Provide the (X, Y) coordinate of the cell's center where the given text is located.  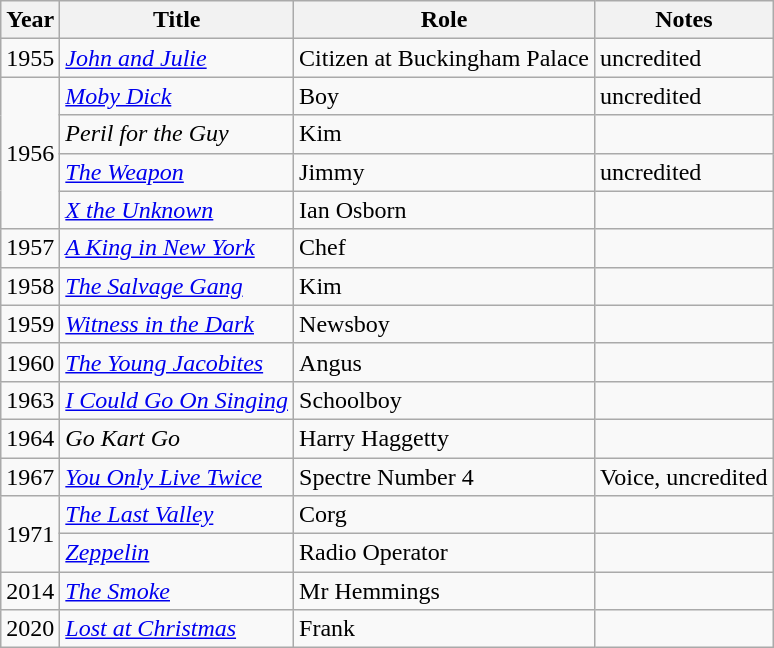
1964 (30, 438)
1959 (30, 324)
Frank (444, 629)
Citizen at Buckingham Palace (444, 58)
The Young Jacobites (177, 362)
John and Julie (177, 58)
Chef (444, 248)
Peril for the Guy (177, 134)
1955 (30, 58)
Boy (444, 96)
Jimmy (444, 172)
A King in New York (177, 248)
I Could Go On Singing (177, 400)
Radio Operator (444, 553)
1956 (30, 153)
Notes (684, 20)
Schoolboy (444, 400)
Harry Haggetty (444, 438)
Go Kart Go (177, 438)
The Smoke (177, 591)
2014 (30, 591)
1960 (30, 362)
2020 (30, 629)
1957 (30, 248)
You Only Live Twice (177, 477)
Voice, uncredited (684, 477)
Newsboy (444, 324)
1967 (30, 477)
Ian Osborn (444, 210)
X the Unknown (177, 210)
1971 (30, 534)
The Weapon (177, 172)
Year (30, 20)
The Last Valley (177, 515)
1958 (30, 286)
Role (444, 20)
Lost at Christmas (177, 629)
Moby Dick (177, 96)
Zeppelin (177, 553)
Spectre Number 4 (444, 477)
Angus (444, 362)
Witness in the Dark (177, 324)
1963 (30, 400)
Corg (444, 515)
Mr Hemmings (444, 591)
Title (177, 20)
The Salvage Gang (177, 286)
